Pinpoint the cell where the given text exists, returning its [X, Y] midpoint coordinate. 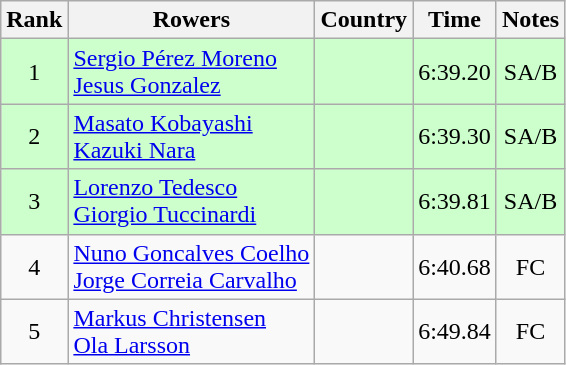
2 [34, 136]
Time [455, 20]
4 [34, 266]
3 [34, 202]
6:39.20 [455, 72]
6:39.30 [455, 136]
Notes [530, 20]
5 [34, 332]
Rowers [192, 20]
Masato KobayashiKazuki Nara [192, 136]
Lorenzo TedescoGiorgio Tuccinardi [192, 202]
6:49.84 [455, 332]
Rank [34, 20]
Country [364, 20]
Nuno Goncalves CoelhoJorge Correia Carvalho [192, 266]
Sergio Pérez MorenoJesus Gonzalez [192, 72]
6:39.81 [455, 202]
6:40.68 [455, 266]
1 [34, 72]
Markus ChristensenOla Larsson [192, 332]
